Determine the (X, Y) coordinate at the center of the cell enclosing the given text.  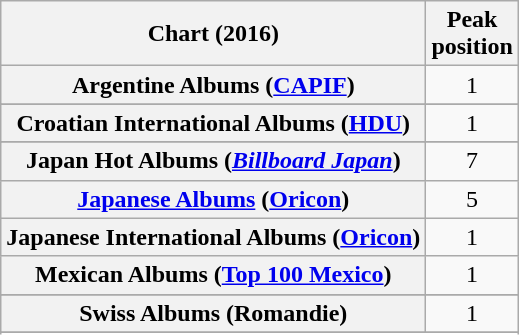
7 (472, 161)
Argentine Albums (CAPIF) (214, 85)
Japanese Albums (Oricon) (214, 199)
Japan Hot Albums (Billboard Japan) (214, 161)
Mexican Albums (Top 100 Mexico) (214, 275)
5 (472, 199)
Chart (2016) (214, 34)
Swiss Albums (Romandie) (214, 313)
Peakposition (472, 34)
Japanese International Albums (Oricon) (214, 237)
Croatian International Albums (HDU) (214, 123)
